Capture the cell that displays the provided text and extract its [X, Y] central coordinate. 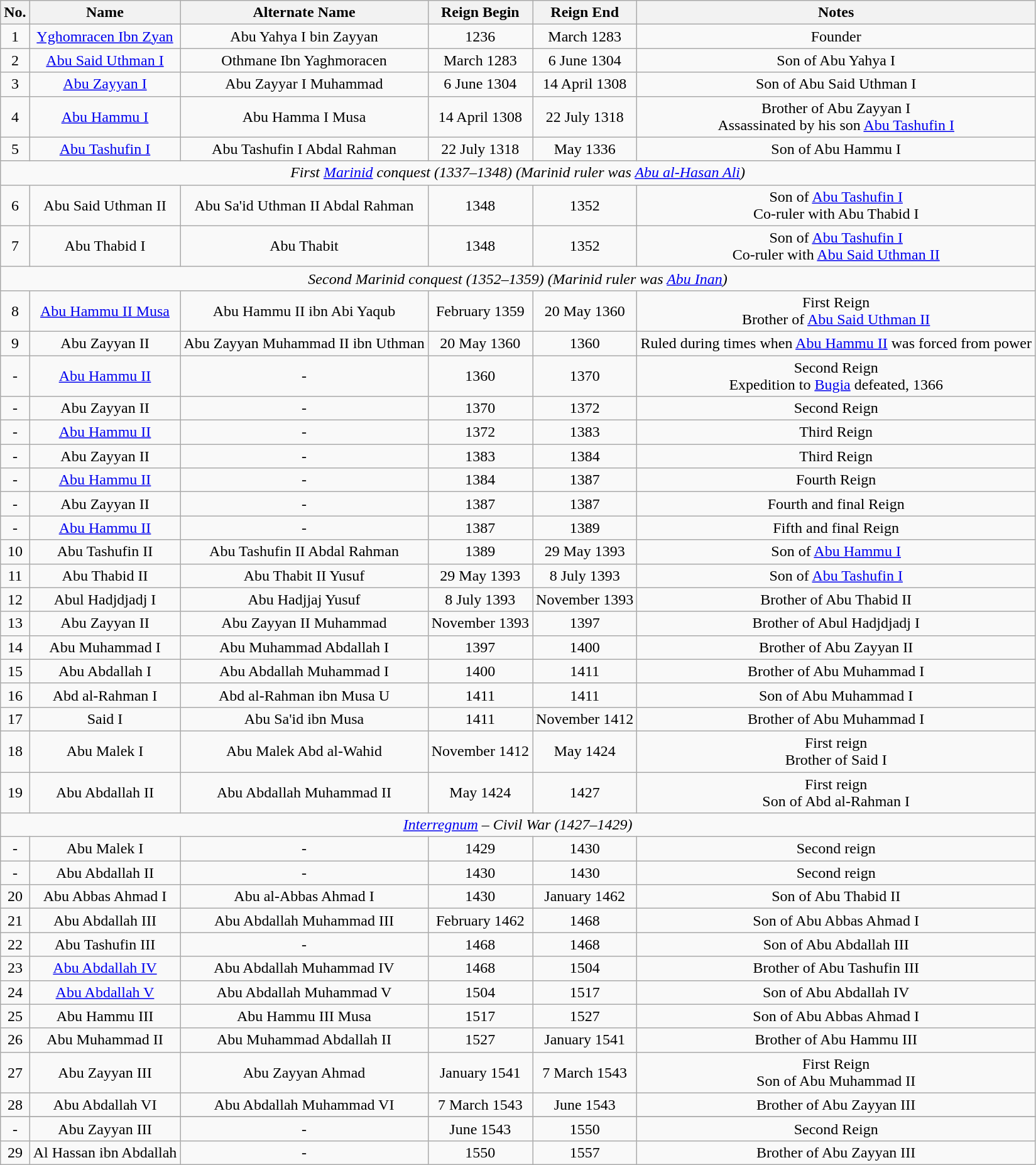
Abu Sa'id ibn Musa [304, 719]
Abu al-Abbas Ahmad I [304, 897]
Second Marinid conquest (1352–1359) (Marinid ruler was Abu Inan) [518, 278]
1557 [585, 1152]
Son of Abu Abdallah IV [836, 992]
Abu Yahya I bin Zayyan [304, 36]
Alternate Name [304, 13]
Abu Muhammad I [105, 647]
Abu Abdallah IV [105, 968]
Abu Muhammad Abdallah I [304, 647]
Reign Begin [480, 13]
1 [15, 36]
Abu Hammu II Musa [105, 310]
Son of Abu Tashufin ICo-ruler with Abu Thabid I [836, 205]
1427 [585, 792]
11 [15, 576]
Fifth and final Reign [836, 528]
Abu Thabid I [105, 246]
6 [15, 205]
Son of Abu Said Uthman I [836, 84]
Othmane Ibn Yaghmoracen [304, 60]
Brother of Abu Zayyan IAssassinated by his son Abu Tashufin I [836, 117]
24 [15, 992]
Abu Abdallah VI [105, 1105]
Abu Abbas Ahmad I [105, 897]
May 1336 [585, 149]
Fourth Reign [836, 480]
Abu Abdallah Muhammad VI [304, 1105]
Name [105, 13]
Abu Tashufin II Abdal Rahman [304, 552]
2 [15, 60]
Son of Abu Muhammad I [836, 695]
18 [15, 752]
27 [15, 1072]
Abu Abdallah I [105, 671]
Founder [836, 36]
Abu Hammu III [105, 1016]
4 [15, 117]
7 [15, 246]
Abu Thabid II [105, 576]
Abu Abdallah III [105, 921]
15 [15, 671]
23 [15, 968]
Brother of Abu Hammu III [836, 1040]
Abu Tashufin III [105, 944]
Abu Zayyan Ahmad [304, 1072]
14 [15, 647]
Abu Tashufin I [105, 149]
Abu Zayyan I [105, 84]
9 [15, 343]
Abu Malek Abd al-Wahid [304, 752]
Brother of Abu Zayyan II [836, 647]
Abu Said Uthman II [105, 205]
Abu Hammu I [105, 117]
Abu Abdallah V [105, 992]
Abu Hadjjaj Yusuf [304, 599]
Abu Hammu II ibn Abi Yaqub [304, 310]
First Marinid conquest (1337–1348) (Marinid ruler was Abu al-Hasan Ali) [518, 173]
Abu Abdallah Muhammad IV [304, 968]
Abu Tashufin I Abdal Rahman [304, 149]
Son of Abu Abdallah III [836, 944]
Interregnum – Civil War (1427–1429) [518, 825]
January 1462 [585, 897]
First ReignBrother of Abu Said Uthman II [836, 310]
Abu Abdallah Muhammad V [304, 992]
25 [15, 1016]
12 [15, 599]
17 [15, 719]
Abd al-Rahman I [105, 695]
Abu Sa'id Uthman II Abdal Rahman [304, 205]
Fourth and final Reign [836, 504]
Brother of Abu Thabid II [836, 599]
5 [15, 149]
Abu Abdallah Muhammad II [304, 792]
Yghomracen Ibn Zyan [105, 36]
3 [15, 84]
Abu Thabit II Yusuf [304, 576]
21 [15, 921]
Brother of Abu Tashufin III [836, 968]
Son of Abu Thabid II [836, 897]
February 1359 [480, 310]
26 [15, 1040]
Abd al-Rahman ibn Musa U [304, 695]
8 [15, 310]
Son of Abu Yahya I [836, 60]
29 [15, 1152]
February 1462 [480, 921]
1429 [480, 849]
Abu Zayyar I Muhammad [304, 84]
16 [15, 695]
Abu Tashufin II [105, 552]
Abu Abdallah Muhammad I [304, 671]
10 [15, 552]
1236 [480, 36]
Abu Hamma I Musa [304, 117]
19 [15, 792]
Abu Hammu III Musa [304, 1016]
Abu Thabit [304, 246]
No. [15, 13]
Said I [105, 719]
13 [15, 623]
22 [15, 944]
Reign End [585, 13]
Abu Muhammad Abdallah II [304, 1040]
Son of Abu Tashufin I [836, 576]
Abu Muhammad II [105, 1040]
First ReignSon of Abu Muhammad II [836, 1072]
20 [15, 897]
First reignBrother of Said I [836, 752]
Ruled during times when Abu Hammu II was forced from power [836, 343]
First reignSon of Abd al-Rahman I [836, 792]
Abu Zayyan II Muhammad [304, 623]
Son of Abu Tashufin ICo-ruler with Abu Said Uthman II [836, 246]
Brother of Abul Hadjdjadj I [836, 623]
28 [15, 1105]
Notes [836, 13]
Abu Zayyan Muhammad II ibn Uthman [304, 343]
Abu Said Uthman I [105, 60]
Abu Abdallah Muhammad III [304, 921]
Al Hassan ibn Abdallah [105, 1152]
Abul Hadjdjadj I [105, 599]
Second ReignExpedition to Bugia defeated, 1366 [836, 376]
